Pinpoint the cell where the given text exists, returning its [x, y] midpoint coordinate. 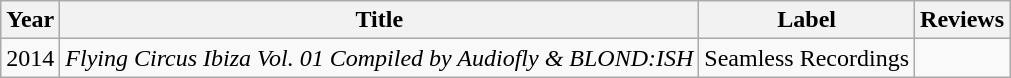
2014 [30, 58]
Flying Circus Ibiza Vol. 01 Compiled by Audiofly & BLOND:ISH [380, 58]
Label [807, 20]
Seamless Recordings [807, 58]
Reviews [962, 20]
Title [380, 20]
Year [30, 20]
